Locate the cell with the specified text and output its [x, y] center coordinate. 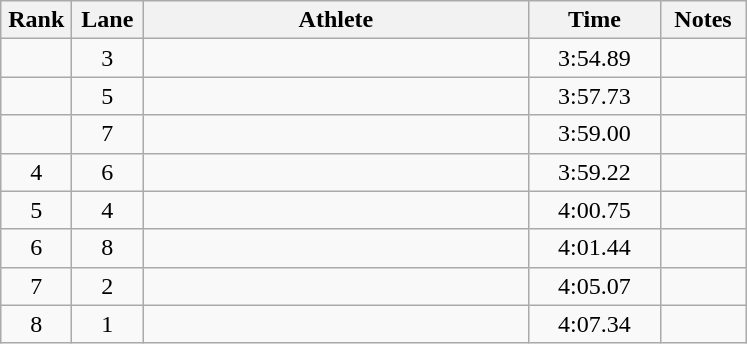
3:59.00 [594, 134]
Lane [108, 20]
4:00.75 [594, 210]
4:05.07 [594, 286]
4:01.44 [594, 248]
2 [108, 286]
1 [108, 324]
3:57.73 [594, 96]
4:07.34 [594, 324]
3 [108, 58]
Notes [703, 20]
3:59.22 [594, 172]
3:54.89 [594, 58]
Athlete [336, 20]
Time [594, 20]
Rank [36, 20]
